Detect which cell encompasses the target text, then output its [x, y] center coordinate. 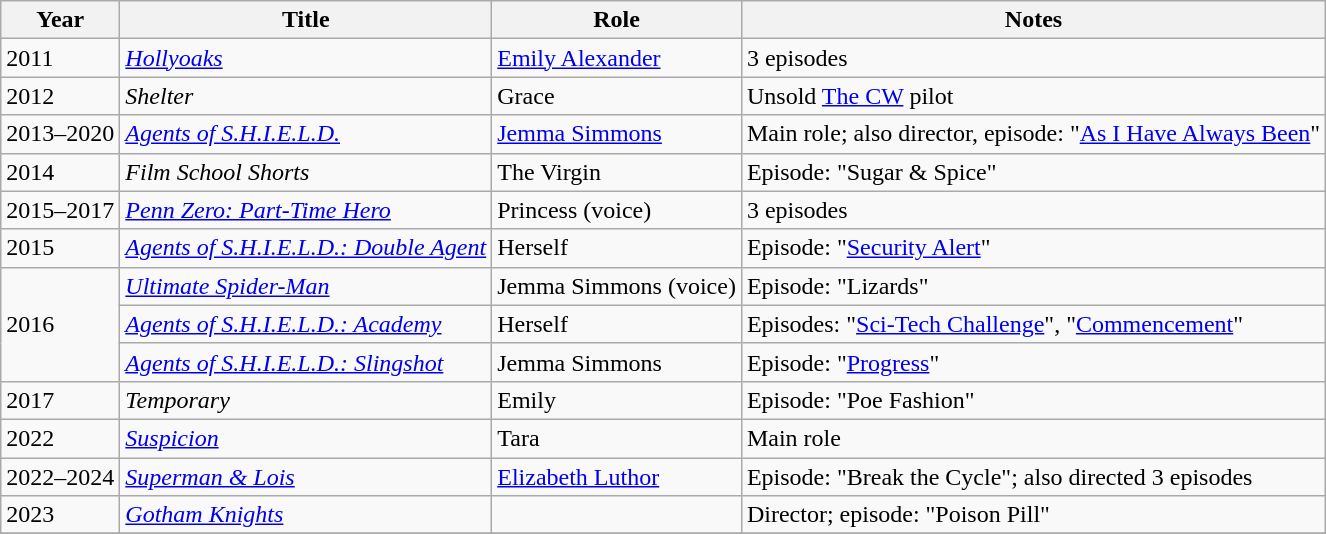
Agents of S.H.I.E.L.D.: Academy [306, 324]
Agents of S.H.I.E.L.D.: Slingshot [306, 362]
The Virgin [617, 172]
Princess (voice) [617, 210]
Penn Zero: Part-Time Hero [306, 210]
2022 [60, 438]
2017 [60, 400]
Episode: "Progress" [1033, 362]
2014 [60, 172]
Shelter [306, 96]
Gotham Knights [306, 515]
Notes [1033, 20]
Unsold The CW pilot [1033, 96]
Temporary [306, 400]
Episode: "Lizards" [1033, 286]
2011 [60, 58]
Year [60, 20]
Episode: "Security Alert" [1033, 248]
Agents of S.H.I.E.L.D. [306, 134]
Title [306, 20]
Episodes: "Sci-Tech Challenge", "Commencement" [1033, 324]
Role [617, 20]
2022–2024 [60, 477]
2023 [60, 515]
2016 [60, 324]
Emily Alexander [617, 58]
Director; episode: "Poison Pill" [1033, 515]
Agents of S.H.I.E.L.D.: Double Agent [306, 248]
Suspicion [306, 438]
Jemma Simmons (voice) [617, 286]
Main role; also director, episode: "As I Have Always Been" [1033, 134]
2013–2020 [60, 134]
Episode: "Sugar & Spice" [1033, 172]
Episode: "Poe Fashion" [1033, 400]
Elizabeth Luthor [617, 477]
Film School Shorts [306, 172]
Grace [617, 96]
Hollyoaks [306, 58]
Episode: "Break the Cycle"; also directed 3 episodes [1033, 477]
Superman & Lois [306, 477]
2015–2017 [60, 210]
Ultimate Spider-Man [306, 286]
Emily [617, 400]
2015 [60, 248]
Main role [1033, 438]
Tara [617, 438]
2012 [60, 96]
